Locate the cell with the specified text and output its (X, Y) center coordinate. 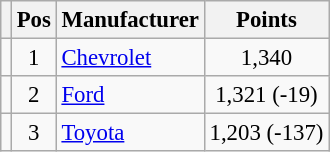
1,203 (-137) (266, 133)
Pos (34, 20)
2 (34, 95)
1 (34, 58)
Manufacturer (130, 20)
Ford (130, 95)
3 (34, 133)
1,321 (-19) (266, 95)
1,340 (266, 58)
Points (266, 20)
Chevrolet (130, 58)
Toyota (130, 133)
